Extract the (x, y) coordinate from the center of the cell holding the provided text.  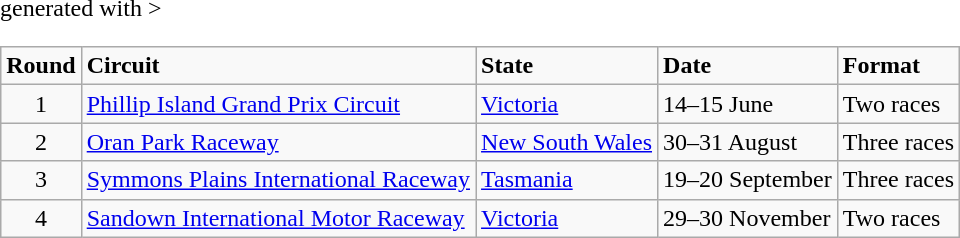
2 (41, 142)
Date (748, 66)
3 (41, 180)
Format (898, 66)
Symmons Plains International Raceway (278, 180)
Oran Park Raceway (278, 142)
4 (41, 218)
Round (41, 66)
Tasmania (567, 180)
1 (41, 104)
30–31 August (748, 142)
19–20 September (748, 180)
29–30 November (748, 218)
Sandown International Motor Raceway (278, 218)
State (567, 66)
Phillip Island Grand Prix Circuit (278, 104)
14–15 June (748, 104)
New South Wales (567, 142)
Circuit (278, 66)
